Return [X, Y] of the center of cell containing provided text 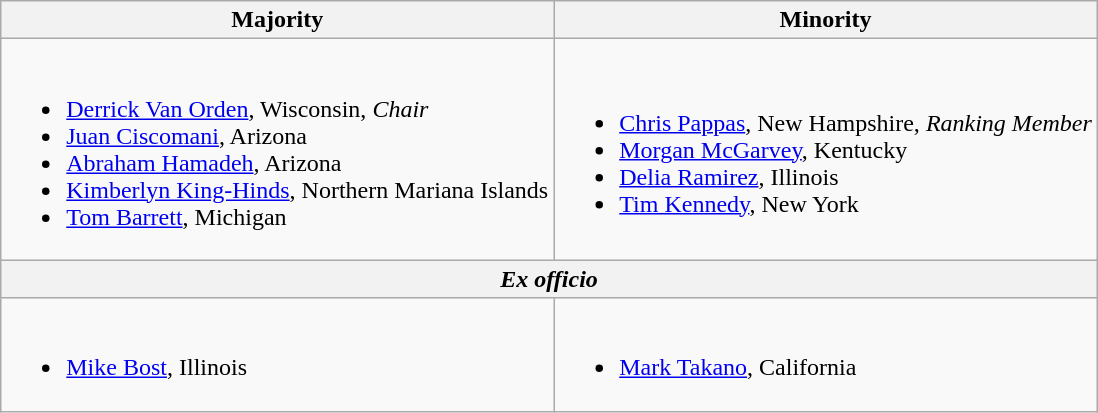
Derrick Van Orden, Wisconsin, ChairJuan Ciscomani, ArizonaAbraham Hamadeh, ArizonaKimberlyn King-Hinds, Northern Mariana IslandsTom Barrett, Michigan [278, 150]
Minority [826, 20]
Mike Bost, Illinois [278, 354]
Mark Takano, California [826, 354]
Ex officio [550, 279]
Majority [278, 20]
Chris Pappas, New Hampshire, Ranking MemberMorgan McGarvey, KentuckyDelia Ramirez, IllinoisTim Kennedy, New York [826, 150]
